Identify which cell holds the provided text, then report its (X, Y) central coordinate. 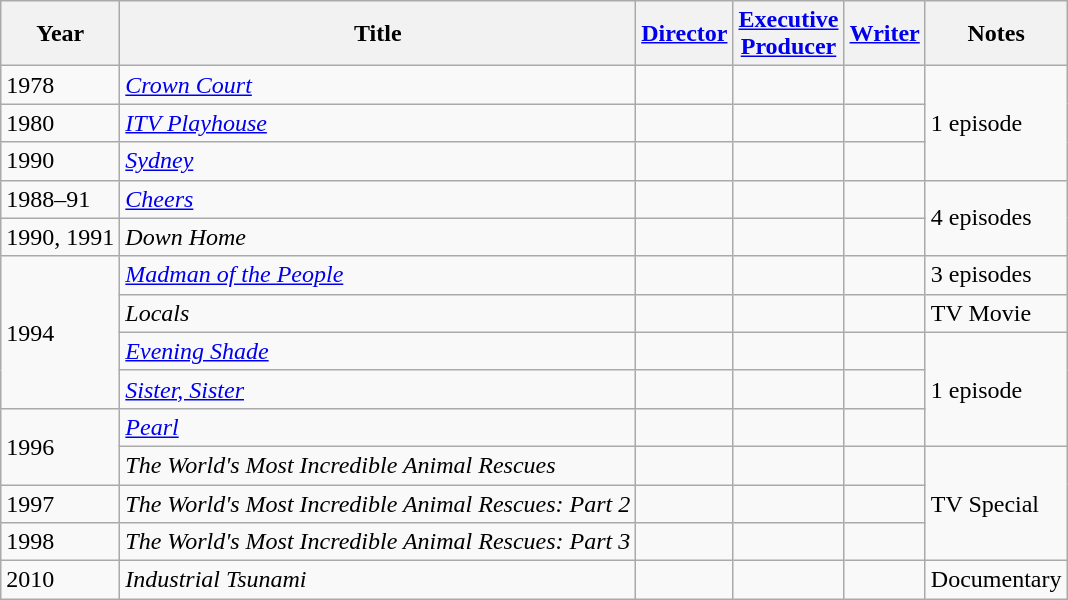
Industrial Tsunami (378, 580)
Director (684, 34)
1990, 1991 (60, 237)
1996 (60, 446)
Pearl (378, 427)
Sydney (378, 161)
TV Movie (996, 313)
1980 (60, 123)
1997 (60, 503)
1998 (60, 542)
Down Home (378, 237)
ITV Playhouse (378, 123)
Cheers (378, 199)
2010 (60, 580)
Madman of the People (378, 275)
Year (60, 34)
Evening Shade (378, 351)
ExecutiveProducer (788, 34)
3 episodes (996, 275)
Crown Court (378, 85)
Documentary (996, 580)
Writer (884, 34)
The World's Most Incredible Animal Rescues: Part 3 (378, 542)
1994 (60, 332)
TV Special (996, 503)
Title (378, 34)
The World's Most Incredible Animal Rescues (378, 465)
1988–91 (60, 199)
4 episodes (996, 218)
1990 (60, 161)
The World's Most Incredible Animal Rescues: Part 2 (378, 503)
Sister, Sister (378, 389)
Notes (996, 34)
Locals (378, 313)
1978 (60, 85)
